Find where the given text appears and provide that cell's center as (x, y) coordinate. 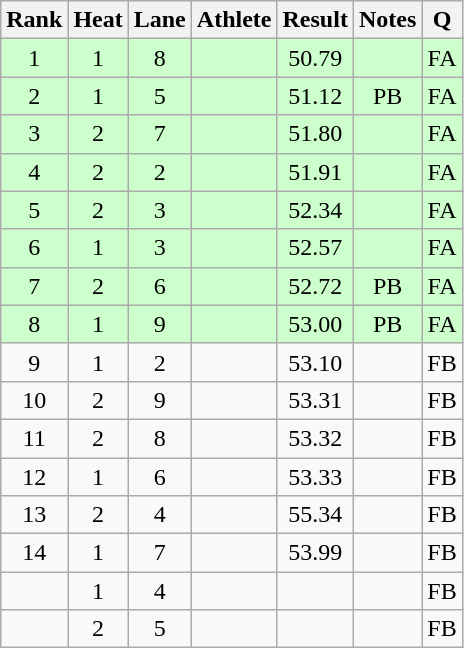
11 (34, 438)
52.57 (315, 248)
53.10 (315, 362)
53.32 (315, 438)
50.79 (315, 58)
Q (442, 20)
55.34 (315, 515)
51.80 (315, 134)
51.12 (315, 96)
13 (34, 515)
Rank (34, 20)
14 (34, 553)
52.34 (315, 210)
52.72 (315, 286)
53.00 (315, 324)
53.31 (315, 400)
12 (34, 477)
Result (315, 20)
51.91 (315, 172)
53.99 (315, 553)
Athlete (234, 20)
10 (34, 400)
Notes (387, 20)
53.33 (315, 477)
Lane (160, 20)
Heat (98, 20)
